Locate the cell with the specified text and output its (X, Y) center coordinate. 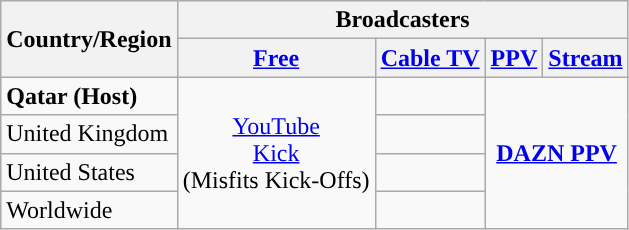
DAZN PPV (556, 153)
United States (89, 172)
YouTube Kick (Misfits Kick-Offs) (276, 153)
Worldwide (89, 210)
Cable TV (430, 58)
Free (276, 58)
Broadcasters (402, 20)
Qatar (Host) (89, 96)
Country/Region (89, 39)
Stream (586, 58)
United Kingdom (89, 134)
PPV (514, 58)
